Capture the cell that displays the provided text and extract its (x, y) central coordinate. 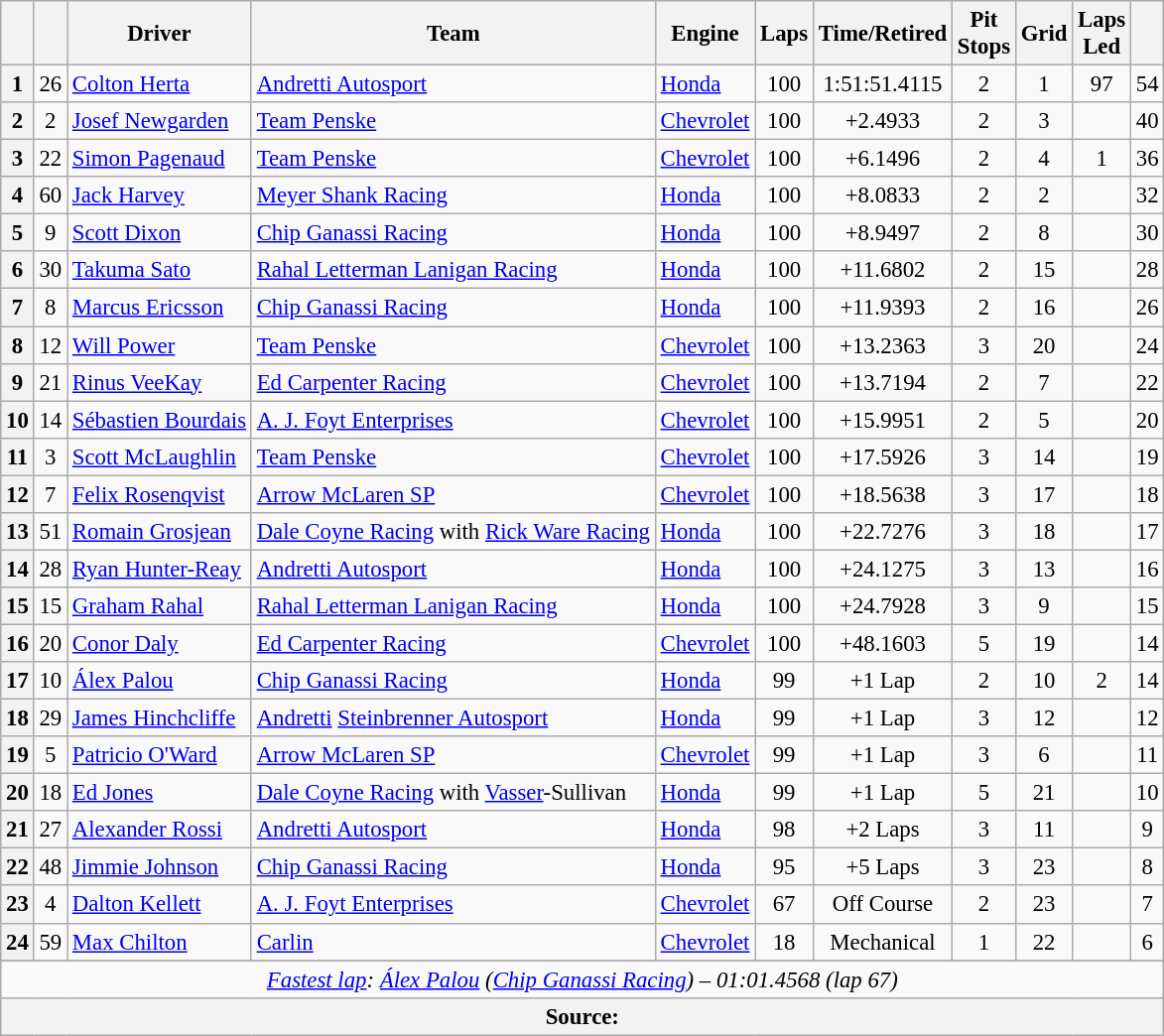
Dalton Kellett (160, 905)
+22.7276 (882, 532)
Felix Rosenqvist (160, 494)
51 (50, 532)
60 (50, 195)
Simon Pagenaud (160, 159)
+8.9497 (882, 233)
Ed Jones (160, 793)
Conor Daly (160, 643)
Carlin (453, 942)
+6.1496 (882, 159)
+48.1603 (882, 643)
Sébastien Bourdais (160, 420)
+5 Laps (882, 867)
Andretti Steinbrenner Autosport (453, 718)
95 (784, 867)
Source: (582, 1016)
James Hinchcliffe (160, 718)
Max Chilton (160, 942)
Dale Coyne Racing with Rick Ware Racing (453, 532)
+2 Laps (882, 830)
Meyer Shank Racing (453, 195)
+13.7194 (882, 382)
Jimmie Johnson (160, 867)
Fastest lap: Álex Palou (Chip Ganassi Racing) – 01:01.4568 (lap 67) (582, 979)
Laps (784, 34)
Álex Palou (160, 681)
98 (784, 830)
29 (50, 718)
Dale Coyne Racing with Vasser-Sullivan (453, 793)
+11.9393 (882, 308)
Mechanical (882, 942)
+8.0833 (882, 195)
59 (50, 942)
Will Power (160, 345)
+17.5926 (882, 456)
+11.6802 (882, 271)
1:51:51.4115 (882, 84)
40 (1147, 121)
Romain Grosjean (160, 532)
+13.2363 (882, 345)
PitStops (984, 34)
Graham Rahal (160, 606)
Ryan Hunter-Reay (160, 569)
Engine (705, 34)
67 (784, 905)
+24.1275 (882, 569)
32 (1147, 195)
97 (1101, 84)
Scott McLaughlin (160, 456)
Off Course (882, 905)
+18.5638 (882, 494)
Time/Retired (882, 34)
54 (1147, 84)
Team (453, 34)
48 (50, 867)
Marcus Ericsson (160, 308)
Alexander Rossi (160, 830)
Josef Newgarden (160, 121)
+2.4933 (882, 121)
Jack Harvey (160, 195)
LapsLed (1101, 34)
Driver (160, 34)
Colton Herta (160, 84)
36 (1147, 159)
Rinus VeeKay (160, 382)
Patricio O'Ward (160, 755)
Grid (1044, 34)
27 (50, 830)
+15.9951 (882, 420)
Takuma Sato (160, 271)
+24.7928 (882, 606)
Scott Dixon (160, 233)
